Search for the cell housing the specified text and yield its (x, y) center coordinate. 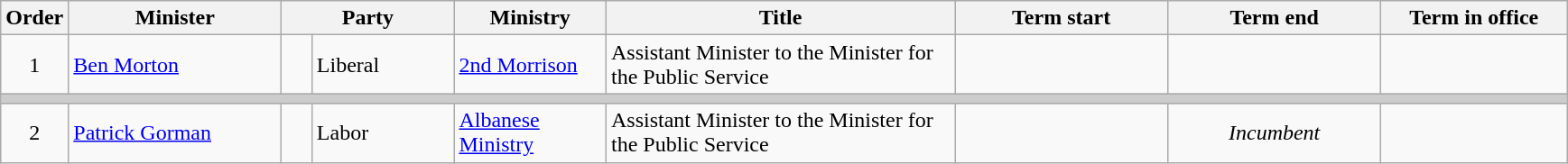
Ben Morton (175, 65)
Albanese Ministry (531, 133)
Patrick Gorman (175, 133)
Labor (383, 133)
Ministry (531, 18)
Incumbent (1275, 133)
Term in office (1474, 18)
Title (780, 18)
1 (34, 65)
2 (34, 133)
Party (368, 18)
Term end (1275, 18)
2nd Morrison (531, 65)
Minister (175, 18)
Term start (1062, 18)
Liberal (383, 65)
Order (34, 18)
